Find where the given text appears and provide that cell's center as (X, Y) coordinate. 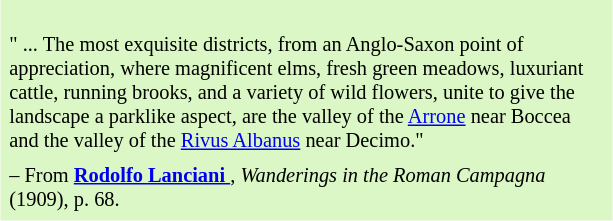
– From Rodolfo Lanciani , Wanderings in the Roman Campagna (1909), p. 68. (306, 188)
